Pinpoint the cell where the given text exists, returning its (X, Y) midpoint coordinate. 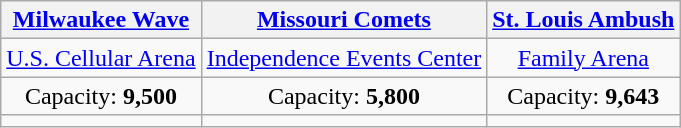
Family Arena (584, 58)
Milwaukee Wave (101, 20)
U.S. Cellular Arena (101, 58)
Missouri Comets (344, 20)
Independence Events Center (344, 58)
Capacity: 9,500 (101, 96)
Capacity: 9,643 (584, 96)
Capacity: 5,800 (344, 96)
St. Louis Ambush (584, 20)
